Return (X, Y) of the center of cell containing provided text 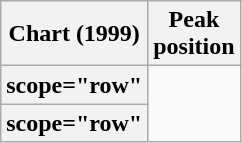
Chart (1999) (74, 34)
Peakposition (194, 34)
